Search for the cell housing the specified text and yield its [x, y] center coordinate. 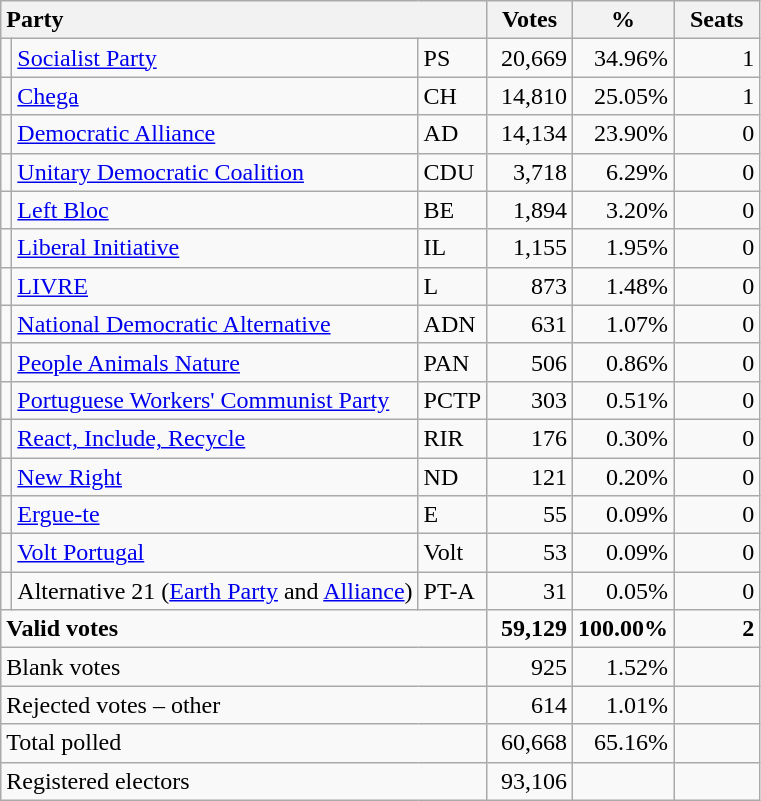
3,718 [530, 172]
0.86% [624, 362]
PCTP [452, 400]
0.05% [624, 591]
2 [717, 629]
614 [530, 705]
20,669 [530, 58]
60,668 [530, 743]
BE [452, 210]
34.96% [624, 58]
65.16% [624, 743]
14,134 [530, 134]
Portuguese Workers' Communist Party [215, 400]
Valid votes [244, 629]
LIVRE [215, 286]
14,810 [530, 96]
100.00% [624, 629]
303 [530, 400]
506 [530, 362]
IL [452, 248]
Votes [530, 20]
New Right [215, 477]
Rejected votes – other [244, 705]
176 [530, 438]
Seats [717, 20]
53 [530, 553]
925 [530, 667]
People Animals Nature [215, 362]
1.95% [624, 248]
Chega [215, 96]
31 [530, 591]
Total polled [244, 743]
PS [452, 58]
E [452, 515]
ADN [452, 324]
Alternative 21 (Earth Party and Alliance) [215, 591]
PT-A [452, 591]
React, Include, Recycle [215, 438]
Unitary Democratic Coalition [215, 172]
631 [530, 324]
55 [530, 515]
PAN [452, 362]
Liberal Initiative [215, 248]
1.07% [624, 324]
1,894 [530, 210]
Volt [452, 553]
CDU [452, 172]
ND [452, 477]
Democratic Alliance [215, 134]
L [452, 286]
6.29% [624, 172]
3.20% [624, 210]
Volt Portugal [215, 553]
1.48% [624, 286]
Blank votes [244, 667]
Party [244, 20]
1.01% [624, 705]
93,106 [530, 781]
1.52% [624, 667]
National Democratic Alternative [215, 324]
0.30% [624, 438]
23.90% [624, 134]
25.05% [624, 96]
59,129 [530, 629]
% [624, 20]
CH [452, 96]
873 [530, 286]
Ergue-te [215, 515]
RIR [452, 438]
0.20% [624, 477]
0.51% [624, 400]
AD [452, 134]
121 [530, 477]
Socialist Party [215, 58]
Left Bloc [215, 210]
1,155 [530, 248]
Registered electors [244, 781]
